Determine the [x, y] coordinate at the center of the cell enclosing the given text.  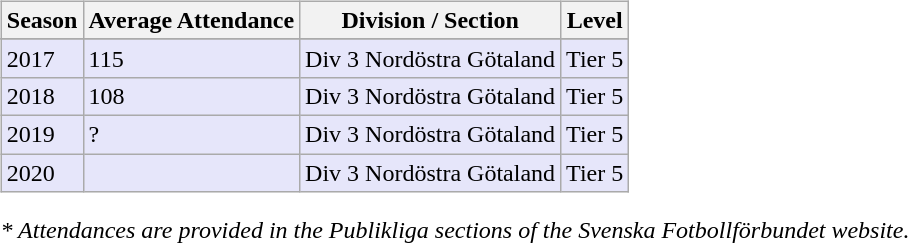
115 [192, 58]
2019 [42, 134]
108 [192, 96]
Season [42, 20]
Level [595, 20]
Division / Section [430, 20]
? [192, 134]
2020 [42, 173]
2017 [42, 58]
2018 [42, 96]
Average Attendance [192, 20]
